Find where the given text appears and provide that cell's center as [x, y] coordinate. 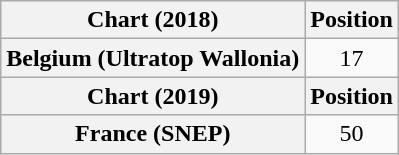
France (SNEP) [153, 134]
Chart (2019) [153, 96]
Chart (2018) [153, 20]
50 [352, 134]
Belgium (Ultratop Wallonia) [153, 58]
17 [352, 58]
